Output the (X, Y) coordinate of the center of the cell containing the given text.  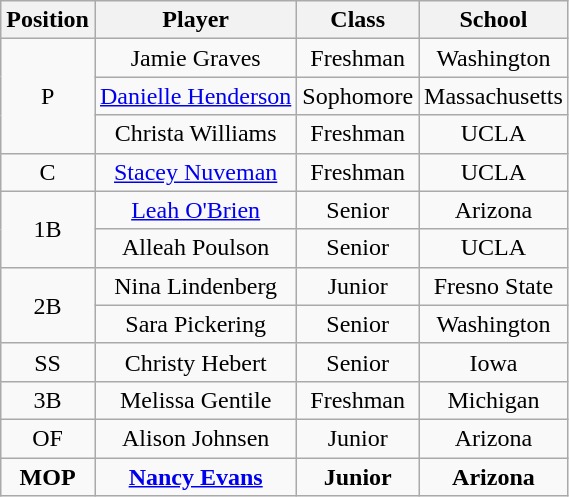
1B (48, 229)
Massachusetts (494, 96)
P (48, 96)
Sara Pickering (195, 324)
Fresno State (494, 286)
School (494, 20)
Stacey Nuveman (195, 172)
Melissa Gentile (195, 400)
Jamie Graves (195, 58)
Position (48, 20)
Alison Johnsen (195, 438)
Player (195, 20)
MOP (48, 477)
Sophomore (358, 96)
SS (48, 362)
Nina Lindenberg (195, 286)
Alleah Poulson (195, 248)
Iowa (494, 362)
Class (358, 20)
Leah O'Brien (195, 210)
Nancy Evans (195, 477)
C (48, 172)
Christy Hebert (195, 362)
Danielle Henderson (195, 96)
2B (48, 305)
OF (48, 438)
Michigan (494, 400)
Christa Williams (195, 134)
3B (48, 400)
